Determine the (x, y) coordinate at the center of the cell enclosing the given text.  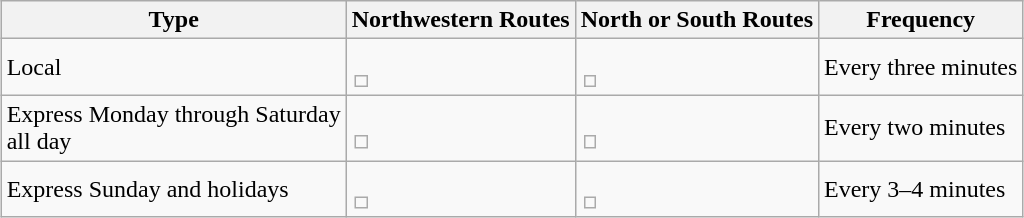
Type (174, 20)
North or South Routes (696, 20)
Frequency (921, 20)
Every two minutes (921, 128)
Northwestern Routes (460, 20)
Express Monday through Saturdayall day (174, 128)
Local (174, 68)
Express Sunday and holidays (174, 188)
Every three minutes (921, 68)
Every 3–4 minutes (921, 188)
